Output the (X, Y) coordinate of the center of the cell containing the given text.  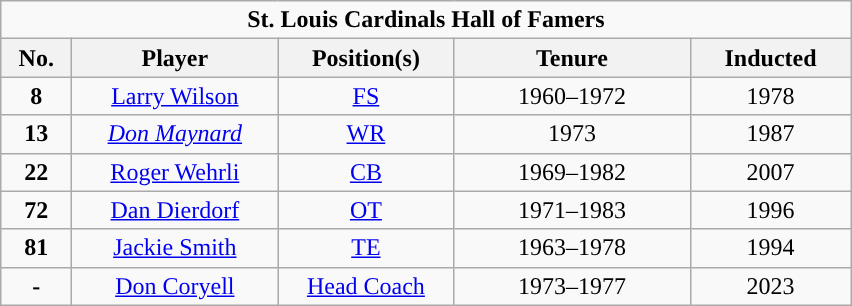
1963–1978 (572, 248)
Tenure (572, 58)
Inducted (770, 58)
Jackie Smith (175, 248)
8 (36, 96)
1978 (770, 96)
13 (36, 134)
Don Maynard (175, 134)
1971–1983 (572, 210)
2023 (770, 286)
1996 (770, 210)
1994 (770, 248)
Head Coach (366, 286)
1969–1982 (572, 172)
Don Coryell (175, 286)
1960–1972 (572, 96)
1973–1977 (572, 286)
FS (366, 96)
22 (36, 172)
2007 (770, 172)
OT (366, 210)
- (36, 286)
TE (366, 248)
St. Louis Cardinals Hall of Famers (426, 20)
Roger Wehrli (175, 172)
No. (36, 58)
Position(s) (366, 58)
1973 (572, 134)
81 (36, 248)
Larry Wilson (175, 96)
Dan Dierdorf (175, 210)
Player (175, 58)
1987 (770, 134)
WR (366, 134)
72 (36, 210)
CB (366, 172)
